Provide the (X, Y) coordinate of the cell's center where the given text is located.  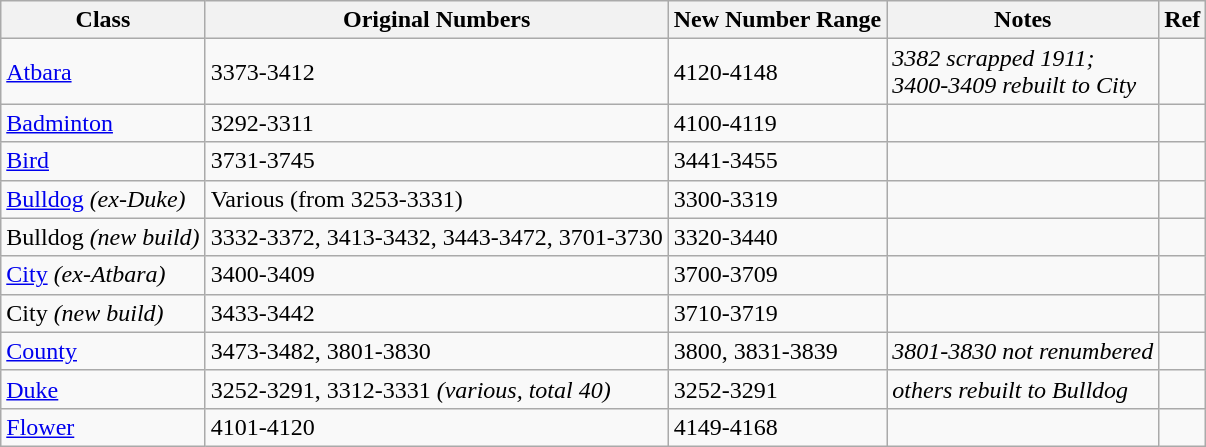
3731-3745 (436, 161)
3400-3409 (436, 275)
County (103, 351)
Flower (103, 427)
4100-4119 (778, 123)
3473-3482, 3801-3830 (436, 351)
Bulldog (ex-Duke) (103, 199)
others rebuilt to Bulldog (1023, 389)
Badminton (103, 123)
Duke (103, 389)
3801-3830 not renumbered (1023, 351)
Class (103, 20)
3292-3311 (436, 123)
3433-3442 (436, 313)
Bird (103, 161)
Notes (1023, 20)
3332-3372, 3413-3432, 3443-3472, 3701-3730 (436, 237)
Bulldog (new build) (103, 237)
3800, 3831-3839 (778, 351)
3700-3709 (778, 275)
3710-3719 (778, 313)
Original Numbers (436, 20)
3300-3319 (778, 199)
4120-4148 (778, 72)
Atbara (103, 72)
City (new build) (103, 313)
3382 scrapped 1911;3400-3409 rebuilt to City (1023, 72)
3252-3291 (778, 389)
City (ex-Atbara) (103, 275)
3441-3455 (778, 161)
3320-3440 (778, 237)
Ref (1182, 20)
4101-4120 (436, 427)
3252-3291, 3312-3331 (various, total 40) (436, 389)
Various (from 3253-3331) (436, 199)
New Number Range (778, 20)
4149-4168 (778, 427)
3373-3412 (436, 72)
